Determine the [X, Y] coordinate at the center of the cell enclosing the given text.  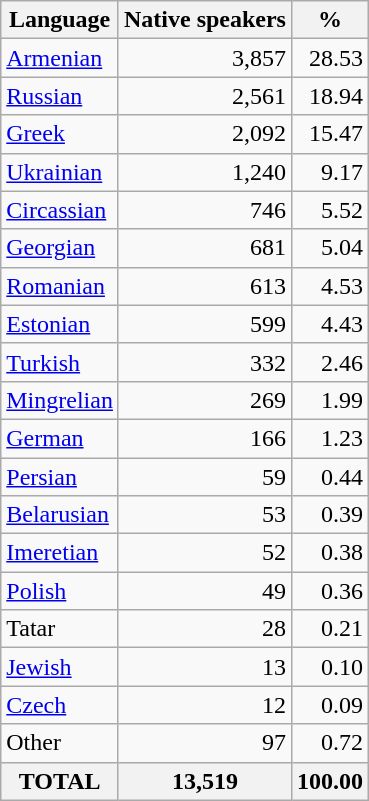
Mingrelian [60, 400]
Language [60, 20]
Belarusian [60, 515]
Native speakers [204, 20]
Polish [60, 591]
52 [204, 553]
166 [204, 438]
Jewish [60, 667]
TOTAL [60, 781]
5.04 [330, 248]
332 [204, 362]
Romanian [60, 286]
1,240 [204, 172]
0.39 [330, 515]
599 [204, 324]
15.47 [330, 134]
Czech [60, 705]
Other [60, 743]
100.00 [330, 781]
1.23 [330, 438]
German [60, 438]
18.94 [330, 96]
1.99 [330, 400]
0.21 [330, 629]
269 [204, 400]
13 [204, 667]
4.53 [330, 286]
2.46 [330, 362]
53 [204, 515]
0.38 [330, 553]
9.17 [330, 172]
59 [204, 477]
Tatar [60, 629]
4.43 [330, 324]
28.53 [330, 58]
5.52 [330, 210]
49 [204, 591]
Armenian [60, 58]
0.44 [330, 477]
12 [204, 705]
2,561 [204, 96]
681 [204, 248]
0.10 [330, 667]
0.36 [330, 591]
0.09 [330, 705]
3,857 [204, 58]
Turkish [60, 362]
13,519 [204, 781]
Imeretian [60, 553]
97 [204, 743]
Persian [60, 477]
Georgian [60, 248]
0.72 [330, 743]
% [330, 20]
28 [204, 629]
746 [204, 210]
Circassian [60, 210]
2,092 [204, 134]
613 [204, 286]
Greek [60, 134]
Estonian [60, 324]
Russian [60, 96]
Ukrainian [60, 172]
